Find where the given text appears and provide that cell's center as [X, Y] coordinate. 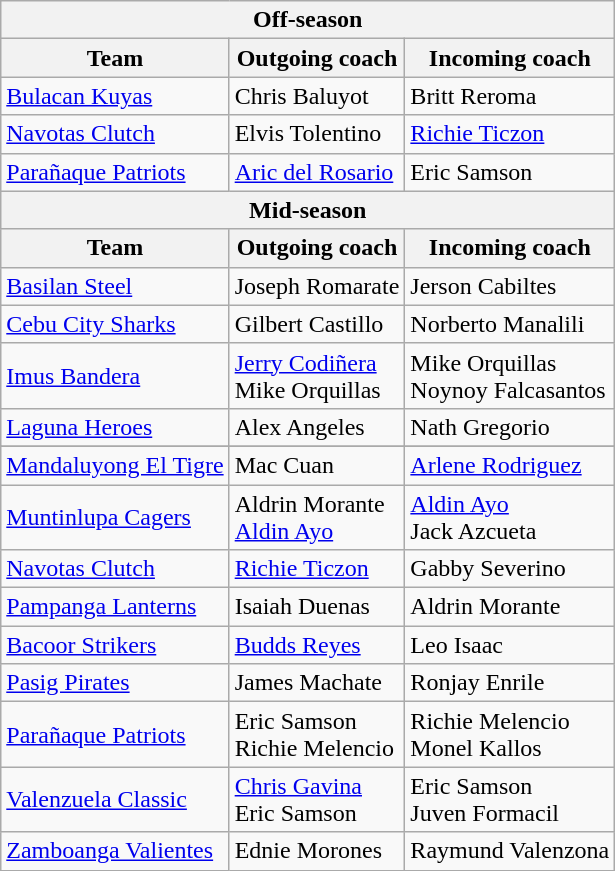
Leo Isaac [510, 645]
Jerson Cabiltes [510, 286]
Muntinlupa Cagers [115, 516]
Isaiah Duenas [317, 607]
Jerry Codiñera Mike Orquillas [317, 376]
Bulacan Kuyas [115, 96]
Ronjay Enrile [510, 683]
Pampanga Lanterns [115, 607]
Gabby Severino [510, 569]
Valenzuela Classic [115, 800]
Aldrin Morante [510, 607]
Eric Samson [510, 172]
Budds Reyes [317, 645]
Cebu City Sharks [115, 324]
Eric Samson Richie Melencio [317, 734]
Norberto Manalili [510, 324]
Bacoor Strikers [115, 645]
Aric del Rosario [317, 172]
Chris Baluyot [317, 96]
Off-season [308, 20]
Nath Gregorio [510, 427]
Aldrin Morante Aldin Ayo [317, 516]
Mid-season [308, 210]
Laguna Heroes [115, 427]
Mac Cuan [317, 465]
Eric Samson Juven Formacil [510, 800]
Gilbert Castillo [317, 324]
Basilan Steel [115, 286]
Mike Orquillas Noynoy Falcasantos [510, 376]
Richie Melencio Monel Kallos [510, 734]
Britt Reroma [510, 96]
Aldin Ayo Jack Azcueta [510, 516]
Mandaluyong El Tigre [115, 465]
Elvis Tolentino [317, 134]
Alex Angeles [317, 427]
Arlene Rodriguez [510, 465]
Chris Gavina Eric Samson [317, 800]
James Machate [317, 683]
Raymund Valenzona [510, 851]
Ednie Morones [317, 851]
Zamboanga Valientes [115, 851]
Joseph Romarate [317, 286]
Imus Bandera [115, 376]
Pasig Pirates [115, 683]
